Determine the (X, Y) coordinate at the center of the cell enclosing the given text.  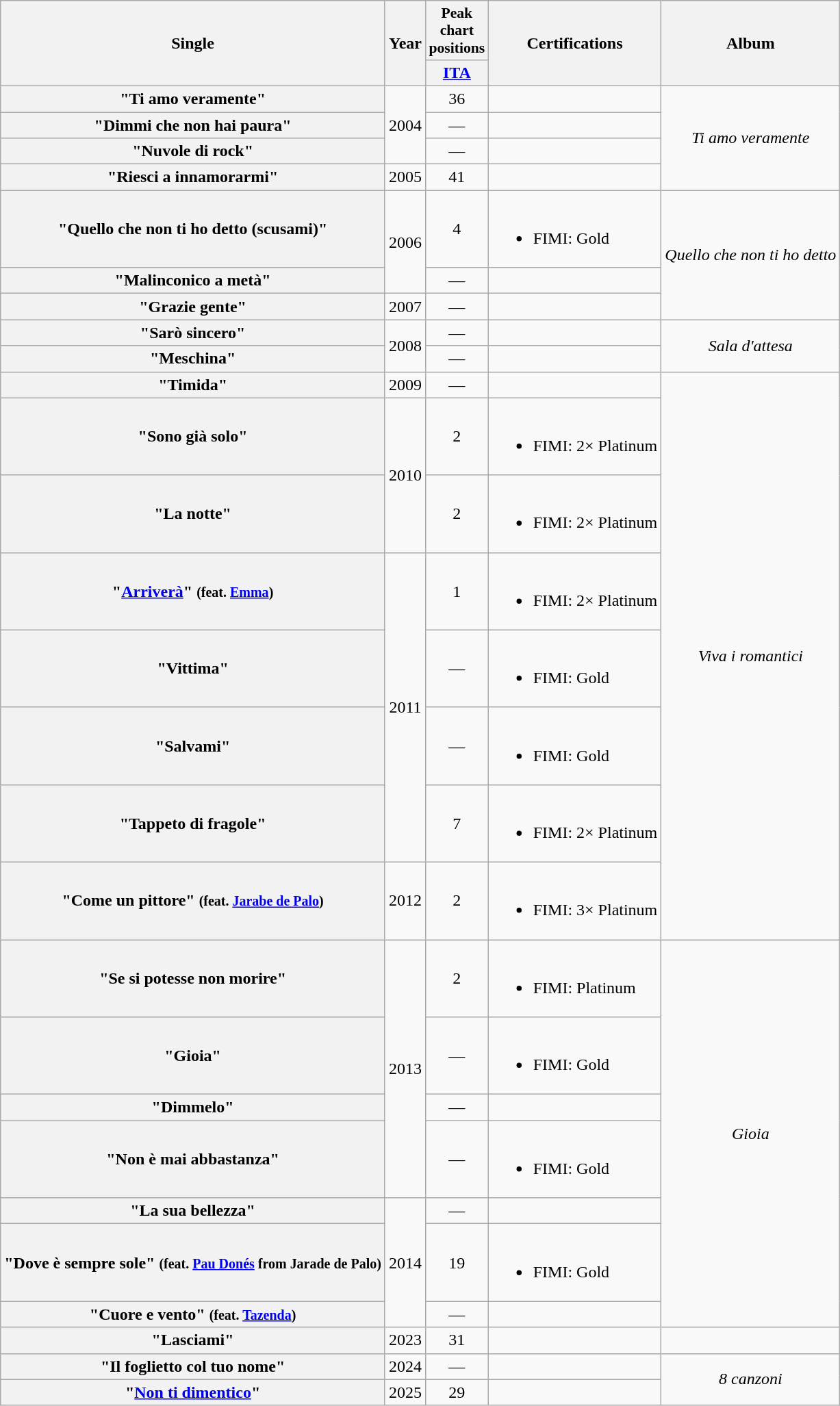
"Sono già solo" (193, 437)
2024 (405, 1366)
41 (457, 177)
2013 (405, 1068)
2006 (405, 242)
Gioia (750, 1133)
2025 (405, 1392)
2004 (405, 125)
"Sarò sincero" (193, 333)
"Arriverà" (feat. Emma) (193, 591)
ITA (457, 73)
Ti amo veramente (750, 138)
"Malinconico a metà" (193, 281)
FIMI: Platinum (575, 977)
2011 (405, 707)
"Gioia" (193, 1056)
2009 (405, 385)
"Vittima" (193, 668)
"Lasciami" (193, 1340)
"Il foglietto col tuo nome" (193, 1366)
"Dimmi che non hai paura" (193, 125)
"La sua bellezza" (193, 1211)
Single (193, 44)
Peak chartpositions (457, 30)
"Salvami" (193, 746)
2023 (405, 1340)
2012 (405, 901)
Year (405, 44)
Quello che non ti ho detto (750, 255)
7 (457, 823)
Sala d'attesa (750, 346)
FIMI: 3× Platinum (575, 901)
"Meschina" (193, 359)
"Quello che non ti ho detto (scusami)" (193, 229)
2010 (405, 475)
"Non è mai abbastanza" (193, 1160)
2014 (405, 1262)
8 canzoni (750, 1379)
"Timida" (193, 385)
4 (457, 229)
"Dimmelo" (193, 1108)
1 (457, 591)
19 (457, 1262)
2007 (405, 307)
"La notte" (193, 513)
31 (457, 1340)
"Dove è sempre sole" (feat. Pau Donés from Jarade de Palo) (193, 1262)
29 (457, 1392)
Certifications (575, 44)
"Cuore e vento" (feat. Tazenda) (193, 1314)
2005 (405, 177)
36 (457, 99)
"Riesci a innamorarmi" (193, 177)
"Se si potesse non morire" (193, 977)
2008 (405, 346)
"Grazie gente" (193, 307)
Album (750, 44)
"Tappeto di fragole" (193, 823)
"Non ti dimentico" (193, 1392)
Viva i romantici (750, 656)
"Ti amo veramente" (193, 99)
"Nuvole di rock" (193, 151)
"Come un pittore" (feat. Jarabe de Palo) (193, 901)
